Provide the (x, y) coordinate of the cell's center where the given text is located.  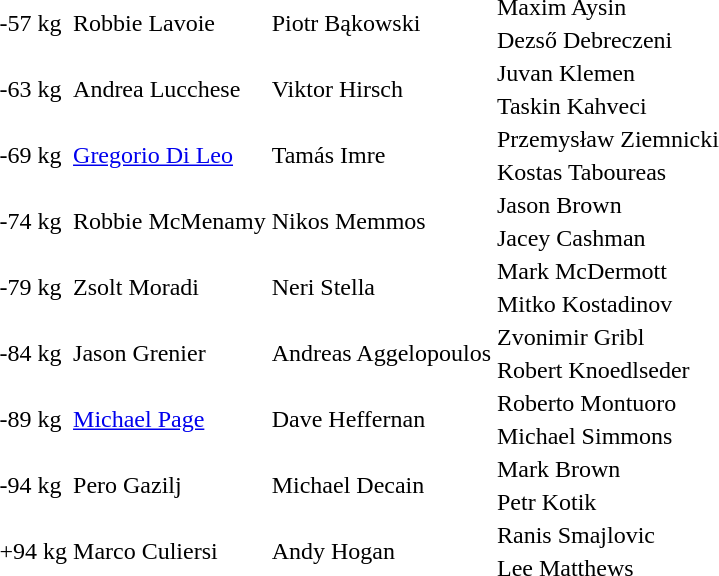
Nikos Memmos (381, 222)
Michael Decain (381, 486)
Michael Page (170, 420)
Robbie McMenamy (170, 222)
Gregorio Di Leo (170, 156)
Zsolt Moradi (170, 288)
Andrea Lucchese (170, 90)
Tamás Imre (381, 156)
Dave Heffernan (381, 420)
Andreas Aggelopoulos (381, 354)
Jason Grenier (170, 354)
Pero Gazilj (170, 486)
Viktor Hirsch (381, 90)
Neri Stella (381, 288)
